Return the (x, y) coordinate for the center point of the cell that contains the specified text.  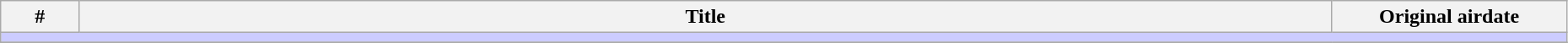
Title (705, 17)
# (40, 17)
Original airdate (1449, 17)
